Capture the cell that displays the provided text and extract its [X, Y] central coordinate. 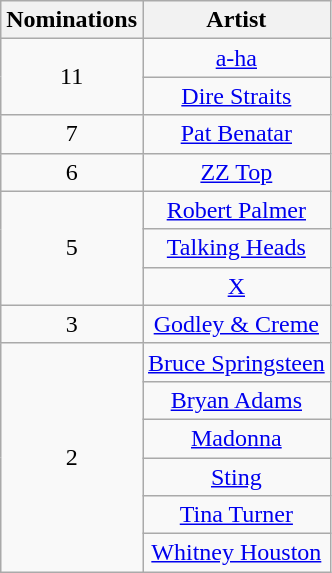
Artist [236, 20]
3 [72, 324]
6 [72, 172]
Bruce Springsteen [236, 362]
a-ha [236, 58]
11 [72, 77]
7 [72, 134]
Whitney Houston [236, 553]
Robert Palmer [236, 210]
Tina Turner [236, 515]
Madonna [236, 438]
Sting [236, 477]
ZZ Top [236, 172]
Dire Straits [236, 96]
Bryan Adams [236, 400]
Godley & Creme [236, 324]
X [236, 286]
2 [72, 457]
Pat Benatar [236, 134]
5 [72, 248]
Nominations [72, 20]
Talking Heads [236, 248]
